Return [X, Y] of the center of cell containing provided text 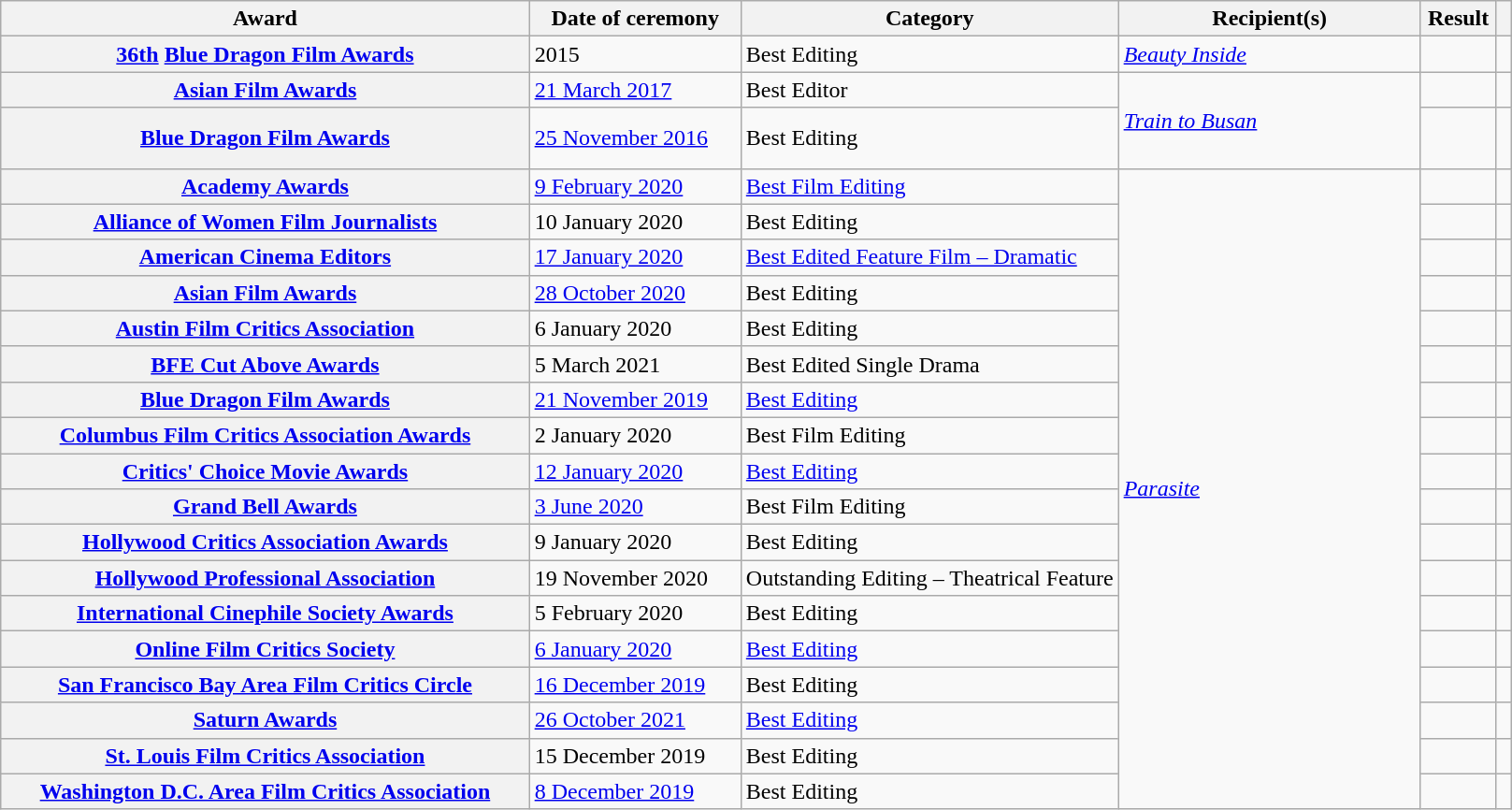
26 October 2021 [635, 720]
Alliance of Women Film Journalists [266, 222]
Columbus Film Critics Association Awards [266, 435]
19 November 2020 [635, 578]
Outstanding Editing – Theatrical Feature [929, 578]
Washington D.C. Area Film Critics Association [266, 791]
Online Film Critics Society [266, 649]
Beauty Inside [1270, 54]
3 June 2020 [635, 507]
28 October 2020 [635, 293]
Best Editor [929, 90]
Category [929, 19]
9 February 2020 [635, 186]
2 January 2020 [635, 435]
15 December 2019 [635, 756]
Best Edited Feature Film – Dramatic [929, 257]
16 December 2019 [635, 685]
8 December 2019 [635, 791]
Train to Busan [1270, 120]
Saturn Awards [266, 720]
21 March 2017 [635, 90]
Result [1459, 19]
Hollywood Professional Association [266, 578]
9 January 2020 [635, 542]
St. Louis Film Critics Association [266, 756]
12 January 2020 [635, 470]
2015 [635, 54]
BFE Cut Above Awards [266, 364]
25 November 2016 [635, 138]
Grand Bell Awards [266, 507]
Critics' Choice Movie Awards [266, 470]
Award [266, 19]
Parasite [1270, 488]
10 January 2020 [635, 222]
Hollywood Critics Association Awards [266, 542]
21 November 2019 [635, 399]
American Cinema Editors [266, 257]
5 March 2021 [635, 364]
Academy Awards [266, 186]
Austin Film Critics Association [266, 328]
5 February 2020 [635, 614]
San Francisco Bay Area Film Critics Circle [266, 685]
Recipient(s) [1270, 19]
17 January 2020 [635, 257]
36th Blue Dragon Film Awards [266, 54]
Date of ceremony [635, 19]
Best Edited Single Drama [929, 364]
International Cinephile Society Awards [266, 614]
